Return the (X, Y) coordinate for the center point of the cell that contains the specified text.  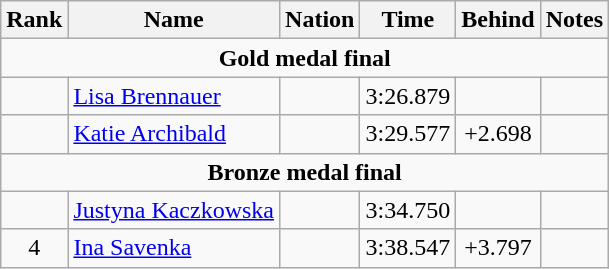
Ina Savenka (174, 248)
3:26.879 (408, 96)
Rank (34, 20)
+2.698 (498, 134)
Name (174, 20)
Behind (498, 20)
Notes (574, 20)
Nation (320, 20)
Time (408, 20)
3:34.750 (408, 210)
Justyna Kaczkowska (174, 210)
4 (34, 248)
Lisa Brennauer (174, 96)
3:38.547 (408, 248)
Katie Archibald (174, 134)
3:29.577 (408, 134)
Gold medal final (305, 58)
Bronze medal final (305, 172)
+3.797 (498, 248)
